Capture the cell that displays the provided text and extract its [x, y] central coordinate. 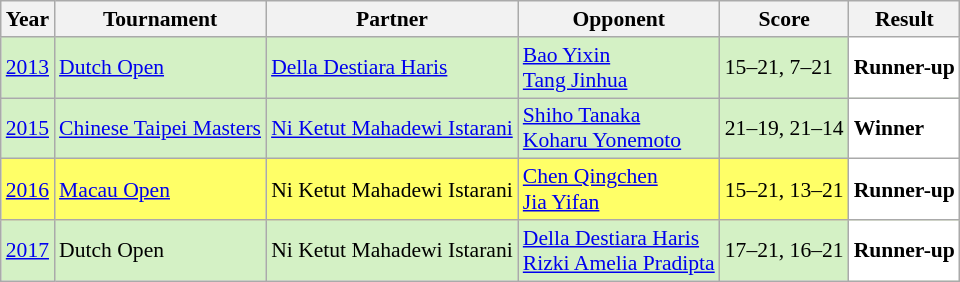
Della Destiara Haris [392, 68]
Year [28, 19]
2017 [28, 250]
21–19, 21–14 [784, 128]
2013 [28, 68]
Chen Qingchen Jia Yifan [619, 190]
Chinese Taipei Masters [160, 128]
2016 [28, 190]
Winner [904, 128]
Result [904, 19]
15–21, 7–21 [784, 68]
Shiho Tanaka Koharu Yonemoto [619, 128]
Tournament [160, 19]
15–21, 13–21 [784, 190]
17–21, 16–21 [784, 250]
Bao Yixin Tang Jinhua [619, 68]
Score [784, 19]
Partner [392, 19]
2015 [28, 128]
Opponent [619, 19]
Della Destiara Haris Rizki Amelia Pradipta [619, 250]
Macau Open [160, 190]
